Pinpoint the cell where the given text exists, returning its [x, y] midpoint coordinate. 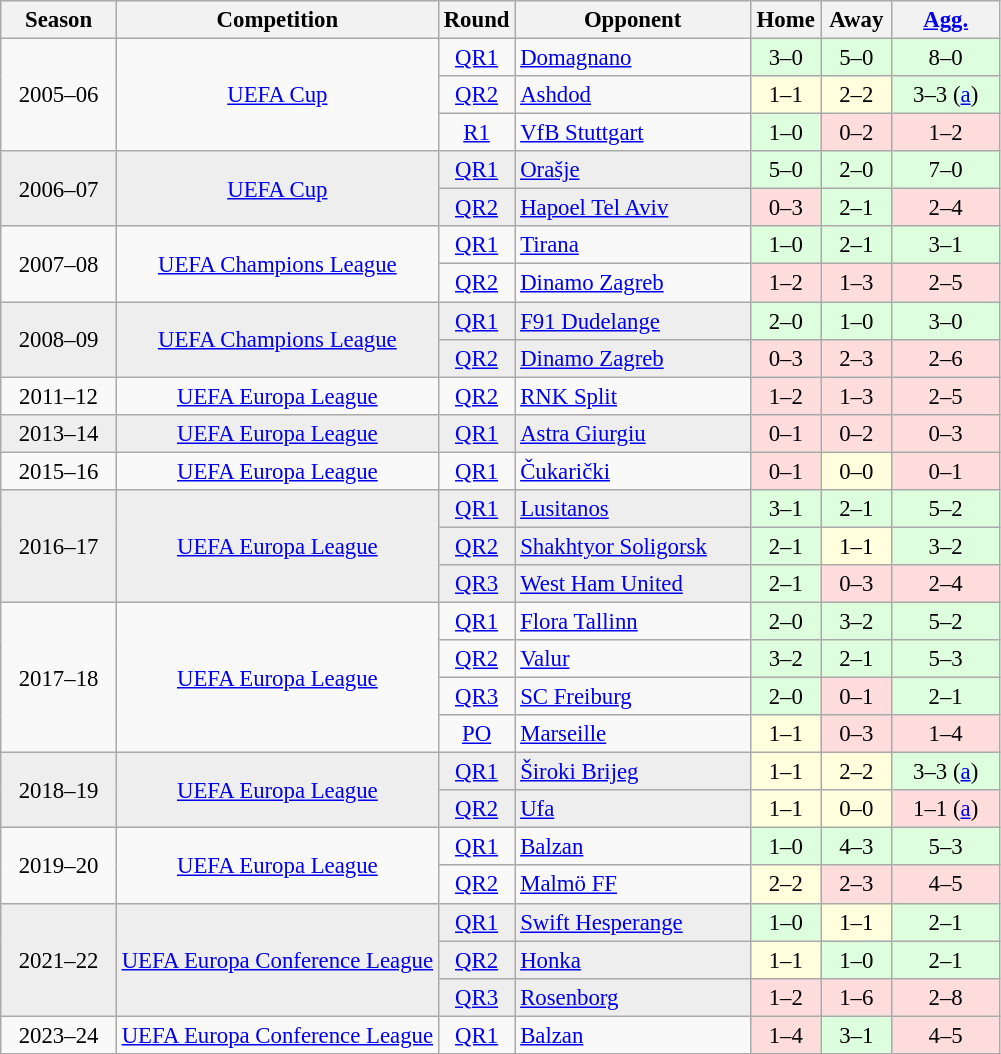
2–8 [946, 997]
Ufa [633, 809]
Hapoel Tel Aviv [633, 208]
Shakhtyor Soligorsk [633, 546]
8–0 [946, 58]
Marseille [633, 734]
PO [476, 734]
Čukarički [633, 471]
2016–17 [59, 546]
2018–19 [59, 790]
2008–09 [59, 340]
2011–12 [59, 396]
2017–18 [59, 677]
Swift Hesperange [633, 922]
Opponent [633, 20]
Astra Giurgiu [633, 433]
Široki Brijeg [633, 772]
Domagnano [633, 58]
Round [476, 20]
Away [856, 20]
Home [786, 20]
2023–24 [59, 1035]
Honka [633, 960]
2007–08 [59, 264]
Rosenborg [633, 997]
2015–16 [59, 471]
1–1 (a) [946, 809]
1–6 [856, 997]
Lusitanos [633, 509]
Season [59, 20]
Tirana [633, 245]
VfB Stuttgart [633, 133]
Malmö FF [633, 885]
2005–06 [59, 96]
F91 Dudelange [633, 321]
Flora Tallinn [633, 621]
2019–20 [59, 866]
R1 [476, 133]
Orašje [633, 170]
RNK Split [633, 396]
2–6 [946, 358]
Ashdod [633, 95]
4–3 [856, 847]
Competition [277, 20]
West Ham United [633, 584]
Agg. [946, 20]
Valur [633, 659]
2006–07 [59, 188]
SC Freiburg [633, 697]
7–0 [946, 170]
2013–14 [59, 433]
2021–22 [59, 960]
